Locate the cell with the specified text and output its (X, Y) center coordinate. 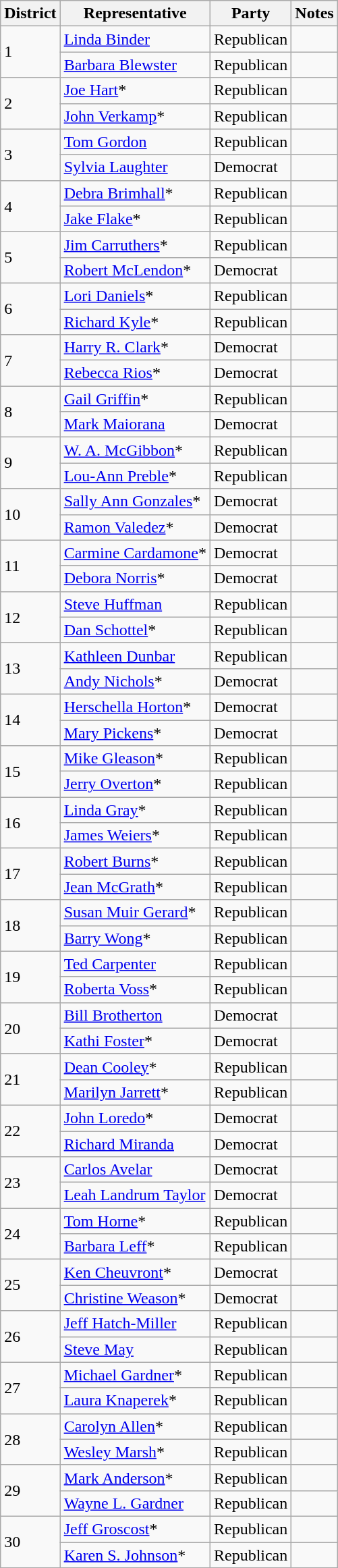
Roberta Voss* (135, 990)
Carolyn Allen* (135, 1426)
John Verkamp* (135, 116)
Dan Schottel* (135, 630)
27 (30, 1388)
John Loredo* (135, 1118)
Kathleen Dunbar (135, 655)
Lou-Ann Preble* (135, 476)
Representative (135, 13)
25 (30, 1285)
Carmine Cardamone* (135, 553)
2 (30, 103)
29 (30, 1490)
Dean Cooley* (135, 1066)
Laura Knaperek* (135, 1401)
Wesley Marsh* (135, 1452)
Robert McLendon* (135, 270)
Steve May (135, 1349)
Steve Huffman (135, 604)
Richard Miranda (135, 1144)
Barbara Blewster (135, 65)
Sylvia Laughter (135, 167)
Gail Griffin* (135, 399)
Carlos Avelar (135, 1170)
Linda Gray* (135, 810)
26 (30, 1336)
Lori Daniels* (135, 296)
Kathi Foster* (135, 1041)
Susan Muir Gerard* (135, 913)
Jim Carruthers* (135, 244)
Michael Gardner* (135, 1375)
Leah Landrum Taylor (135, 1195)
16 (30, 823)
Mary Pickens* (135, 732)
Marilyn Jarrett* (135, 1092)
Christine Weason* (135, 1298)
17 (30, 874)
Rebecca Rios* (135, 373)
1 (30, 52)
Ken Cheuvront* (135, 1272)
3 (30, 155)
District (30, 13)
W. A. McGibbon* (135, 450)
13 (30, 668)
Andy Nichols* (135, 681)
18 (30, 925)
5 (30, 257)
Sally Ann Gonzales* (135, 502)
Robert Burns* (135, 861)
7 (30, 360)
4 (30, 206)
Barry Wong* (135, 938)
Jerry Overton* (135, 784)
Jeff Groscost* (135, 1529)
28 (30, 1439)
24 (30, 1234)
15 (30, 772)
8 (30, 412)
Notes (314, 13)
Mike Gleason* (135, 759)
Wayne L. Gardner (135, 1503)
19 (30, 977)
10 (30, 514)
9 (30, 463)
Joe Hart* (135, 90)
Mark Anderson* (135, 1478)
Harry R. Clark* (135, 348)
21 (30, 1079)
Bill Brotherton (135, 1015)
22 (30, 1131)
Ted Carpenter (135, 964)
14 (30, 720)
Mark Maiorana (135, 425)
Debora Norris* (135, 578)
Herschella Horton* (135, 707)
Richard Kyle* (135, 322)
30 (30, 1542)
20 (30, 1028)
Tom Gordon (135, 142)
12 (30, 617)
Linda Binder (135, 39)
Jeff Hatch-Miller (135, 1324)
23 (30, 1183)
Jean McGrath* (135, 887)
Debra Brimhall* (135, 193)
Tom Horne* (135, 1221)
11 (30, 566)
Jake Flake* (135, 219)
6 (30, 308)
Ramon Valedez* (135, 527)
Party (250, 13)
Karen S. Johnson* (135, 1555)
James Weiers* (135, 836)
Barbara Leff* (135, 1247)
